Determine the (X, Y) coordinate at the center of the cell enclosing the given text.  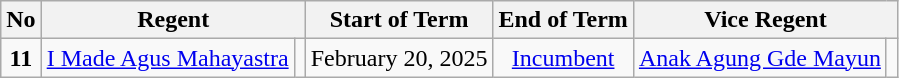
Anak Agung Gde Mayun (760, 58)
I Made Agus Mahayastra (168, 58)
Incumbent (563, 58)
February 20, 2025 (399, 58)
No (21, 20)
11 (21, 58)
Vice Regent (765, 20)
End of Term (563, 20)
Regent (173, 20)
Start of Term (399, 20)
